Return [x, y] of the center of cell containing provided text 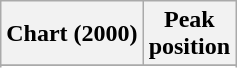
Chart (2000) [72, 34]
Peakposition [189, 34]
